For the text-containing cell, return its midpoint in (X, Y) coordinate format. 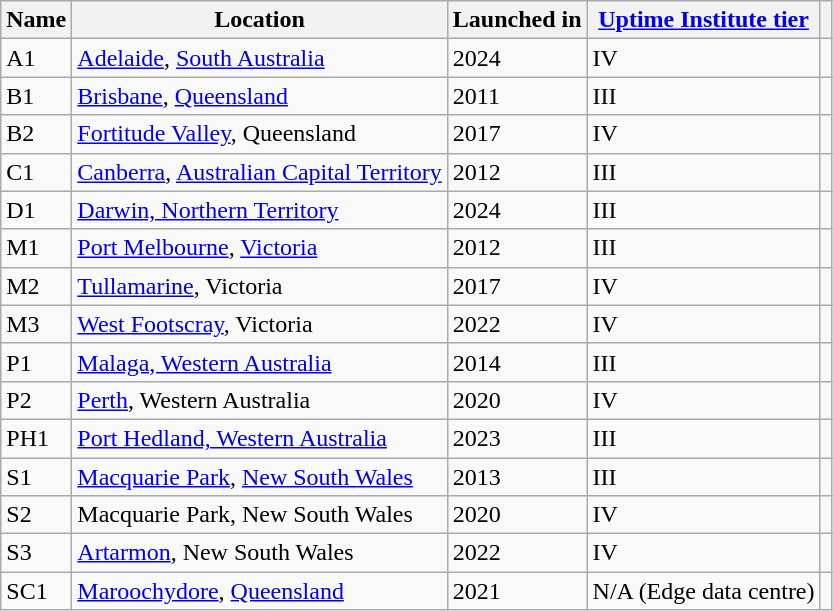
B1 (36, 96)
M2 (36, 286)
Canberra, Australian Capital Territory (260, 172)
P1 (36, 362)
S3 (36, 553)
SC1 (36, 591)
Tullamarine, Victoria (260, 286)
S2 (36, 515)
S1 (36, 477)
B2 (36, 134)
Launched in (517, 20)
C1 (36, 172)
P2 (36, 400)
Fortitude Valley, Queensland (260, 134)
D1 (36, 210)
2014 (517, 362)
Malaga, Western Australia (260, 362)
Brisbane, Queensland (260, 96)
A1 (36, 58)
2023 (517, 438)
Port Hedland, Western Australia (260, 438)
M1 (36, 248)
Location (260, 20)
Darwin, Northern Territory (260, 210)
2013 (517, 477)
N/A (Edge data centre) (704, 591)
West Footscray, Victoria (260, 324)
Port Melbourne, Victoria (260, 248)
PH1 (36, 438)
Perth, Western Australia (260, 400)
Uptime Institute tier (704, 20)
Adelaide, South Australia (260, 58)
Name (36, 20)
2021 (517, 591)
Artarmon, New South Wales (260, 553)
M3 (36, 324)
Maroochydore, Queensland (260, 591)
2011 (517, 96)
